Extract the [x, y] coordinate from the center of the cell holding the provided text.  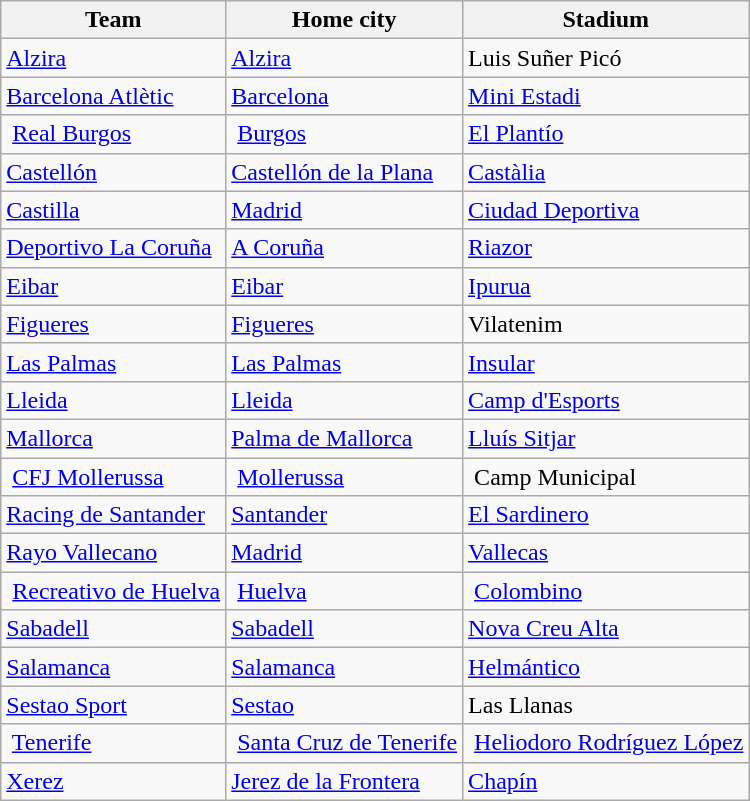
Huelva [344, 591]
Insular [606, 362]
Real Burgos [114, 134]
Barcelona [344, 96]
Colombino [606, 591]
Ciudad Deportiva [606, 210]
Burgos [344, 134]
Chapín [606, 781]
Ipurua [606, 286]
Camp Municipal [606, 477]
Camp d'Esports [606, 400]
Deportivo La Coruña [114, 248]
Heliodoro Rodríguez López [606, 743]
Recreativo de Huelva [114, 591]
Riazor [606, 248]
Lluís Sitjar [606, 438]
Vilatenim [606, 324]
Mallorca [114, 438]
Mini Estadi [606, 96]
Santa Cruz de Tenerife [344, 743]
Xerez [114, 781]
Santander [344, 515]
Mollerussa [344, 477]
Castàlia [606, 172]
Sestao Sport [114, 705]
Castellón de la Plana [344, 172]
El Plantío [606, 134]
Las Llanas [606, 705]
Luis Suñer Picó [606, 58]
Sestao [344, 705]
Barcelona Atlètic [114, 96]
Castellón [114, 172]
Nova Creu Alta [606, 629]
Palma de Mallorca [344, 438]
A Coruña [344, 248]
Stadium [606, 20]
Team [114, 20]
Home city [344, 20]
Rayo Vallecano [114, 553]
Tenerife [114, 743]
Jerez de la Frontera [344, 781]
Castilla [114, 210]
Helmántico [606, 667]
El Sardinero [606, 515]
Racing de Santander [114, 515]
CFJ Mollerussa [114, 477]
Vallecas [606, 553]
